Locate the cell with the specified text and output its (x, y) center coordinate. 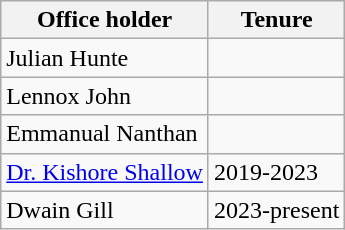
Dwain Gill (105, 210)
Lennox John (105, 96)
Dr. Kishore Shallow (105, 172)
Tenure (276, 20)
Julian Hunte (105, 58)
2019-2023 (276, 172)
2023-present (276, 210)
Emmanual Nanthan (105, 134)
Office holder (105, 20)
